Pinpoint the cell where the given text exists, returning its [x, y] midpoint coordinate. 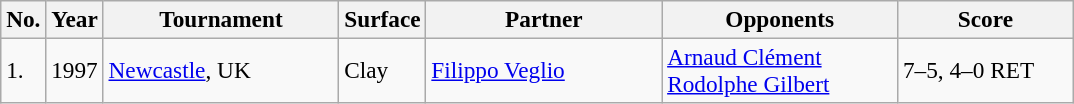
Opponents [780, 19]
1. [24, 70]
7–5, 4–0 RET [986, 70]
Tournament [221, 19]
Newcastle, UK [221, 70]
Filippo Veglio [544, 70]
Surface [382, 19]
Arnaud Clément Rodolphe Gilbert [780, 70]
Year [74, 19]
No. [24, 19]
Partner [544, 19]
Clay [382, 70]
Score [986, 19]
1997 [74, 70]
